Extract the (x, y) coordinate from the center of the cell holding the provided text.  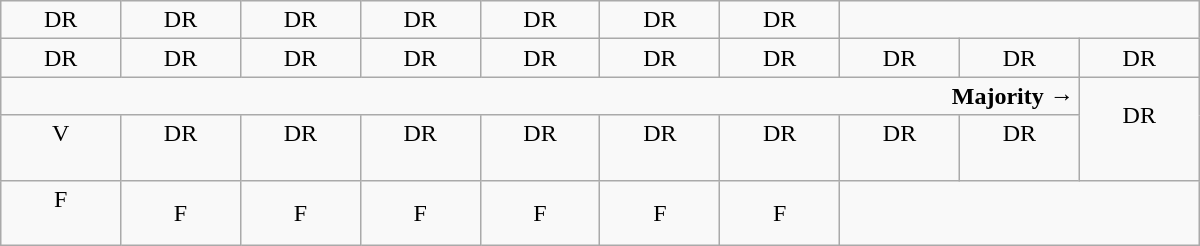
Majority → (540, 96)
V (61, 148)
